Output the [x, y] coordinate of the center of the cell containing the given text.  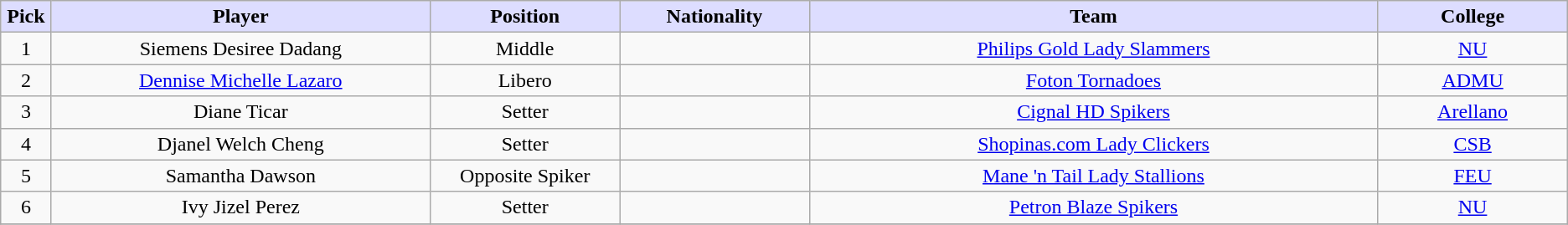
FEU [1473, 176]
Siemens Desiree Dadang [241, 49]
Nationality [714, 17]
Foton Tornadoes [1094, 80]
Philips Gold Lady Slammers [1094, 49]
Djanel Welch Cheng [241, 144]
Libero [525, 80]
Diane Ticar [241, 112]
Cignal HD Spikers [1094, 112]
Shopinas.com Lady Clickers [1094, 144]
Position [525, 17]
College [1473, 17]
Player [241, 17]
Ivy Jizel Perez [241, 207]
ADMU [1473, 80]
Mane 'n Tail Lady Stallions [1094, 176]
Opposite Spiker [525, 176]
CSB [1473, 144]
3 [26, 112]
4 [26, 144]
1 [26, 49]
Arellano [1473, 112]
Pick [26, 17]
Petron Blaze Spikers [1094, 207]
Middle [525, 49]
2 [26, 80]
Dennise Michelle Lazaro [241, 80]
5 [26, 176]
Samantha Dawson [241, 176]
6 [26, 207]
Team [1094, 17]
